Return [x, y] of the center of cell containing provided text 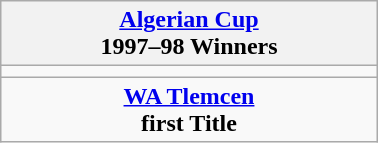
WA Tlemcenfirst Title [189, 110]
Algerian Cup1997–98 Winners [189, 34]
